Pinpoint the cell where the given text exists, returning its [x, y] midpoint coordinate. 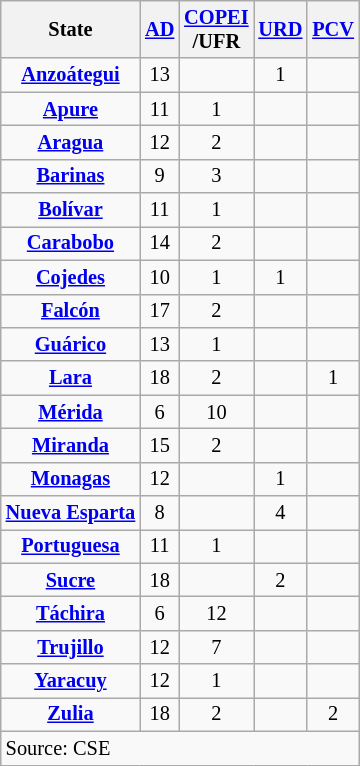
URD [281, 29]
PCV [333, 29]
Sucre [70, 580]
Falcón [70, 311]
9 [160, 176]
Portuguesa [70, 546]
Bolívar [70, 210]
Nueva Esparta [70, 513]
Apure [70, 109]
Barinas [70, 176]
Trujillo [70, 647]
Zulia [70, 714]
State [70, 29]
Monagas [70, 479]
Carabobo [70, 243]
15 [160, 445]
Source: CSE [180, 748]
Lara [70, 378]
7 [216, 647]
COPEI/UFR [216, 29]
AD [160, 29]
3 [216, 176]
Táchira [70, 613]
8 [160, 513]
4 [281, 513]
Cojedes [70, 277]
17 [160, 311]
Mérida [70, 412]
Guárico [70, 344]
Yaracuy [70, 681]
Anzoátegui [70, 75]
Aragua [70, 142]
14 [160, 243]
Miranda [70, 445]
